Scan for the cell matching the given text and deliver its (X, Y) coordinate at center. 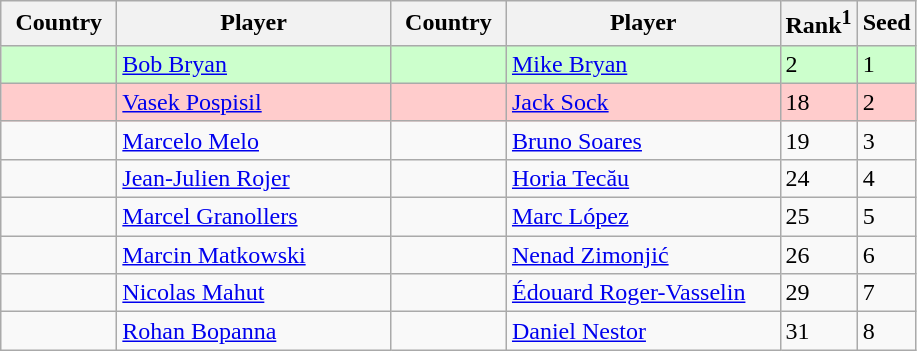
24 (818, 178)
1 (886, 64)
Rank1 (818, 24)
29 (818, 293)
Marcel Granollers (254, 217)
25 (818, 217)
Bob Bryan (254, 64)
31 (818, 331)
Bruno Soares (643, 140)
Nicolas Mahut (254, 293)
4 (886, 178)
Daniel Nestor (643, 331)
7 (886, 293)
26 (818, 255)
Nenad Zimonjić (643, 255)
Édouard Roger-Vasselin (643, 293)
Marc López (643, 217)
Jean-Julien Rojer (254, 178)
Jack Sock (643, 102)
Marcin Matkowski (254, 255)
Mike Bryan (643, 64)
Marcelo Melo (254, 140)
6 (886, 255)
8 (886, 331)
Vasek Pospisil (254, 102)
18 (818, 102)
19 (818, 140)
Seed (886, 24)
Horia Tecău (643, 178)
3 (886, 140)
Rohan Bopanna (254, 331)
5 (886, 217)
